Capture the cell that displays the provided text and extract its (x, y) central coordinate. 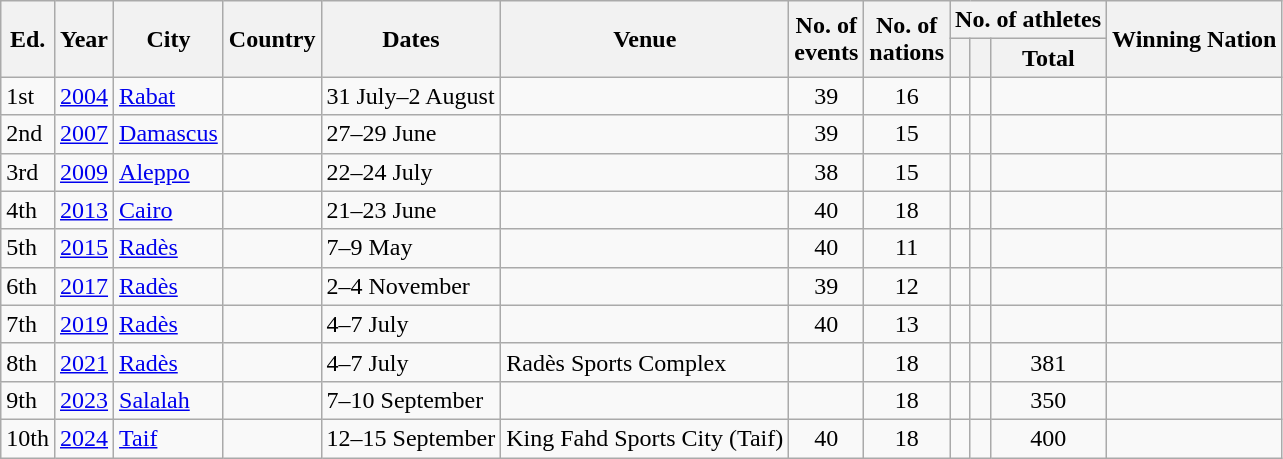
2004 (84, 96)
2021 (84, 362)
Rabat (169, 96)
38 (826, 172)
11 (907, 248)
2nd (28, 134)
4th (28, 210)
Cairo (169, 210)
1st (28, 96)
8th (28, 362)
3rd (28, 172)
31 July–2 August (411, 96)
No. of athletes (1028, 20)
9th (28, 400)
13 (907, 324)
7th (28, 324)
12–15 September (411, 438)
350 (1048, 400)
2019 (84, 324)
12 (907, 286)
2013 (84, 210)
381 (1048, 362)
City (169, 39)
Year (84, 39)
King Fahd Sports City (Taif) (645, 438)
2009 (84, 172)
No. ofnations (907, 39)
2023 (84, 400)
Radès Sports Complex (645, 362)
6th (28, 286)
2007 (84, 134)
Total (1048, 58)
Ed. (28, 39)
22–24 July (411, 172)
400 (1048, 438)
Salalah (169, 400)
2–4 November (411, 286)
Country (272, 39)
2015 (84, 248)
No. ofevents (826, 39)
Dates (411, 39)
27–29 June (411, 134)
Venue (645, 39)
7–10 September (411, 400)
16 (907, 96)
Damascus (169, 134)
10th (28, 438)
5th (28, 248)
7–9 May (411, 248)
Taif (169, 438)
Aleppo (169, 172)
2024 (84, 438)
Winning Nation (1194, 39)
2017 (84, 286)
21–23 June (411, 210)
